Scan for the cell matching the given text and deliver its [x, y] coordinate at center. 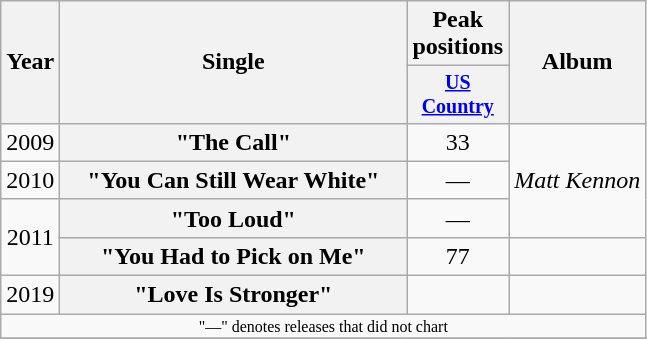
Album [578, 62]
2019 [30, 295]
"You Can Still Wear White" [234, 180]
Peak positions [458, 34]
US Country [458, 94]
77 [458, 256]
"Too Loud" [234, 218]
2009 [30, 142]
"You Had to Pick on Me" [234, 256]
33 [458, 142]
2011 [30, 237]
Single [234, 62]
Year [30, 62]
"The Call" [234, 142]
"—" denotes releases that did not chart [324, 326]
Matt Kennon [578, 180]
2010 [30, 180]
"Love Is Stronger" [234, 295]
